Find where the given text appears and provide that cell's center as (X, Y) coordinate. 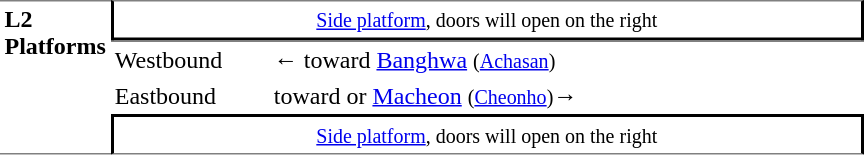
L2Platforms (55, 77)
← toward Banghwa (Achasan) (566, 59)
Westbound (190, 59)
Eastbound (190, 96)
toward or Macheon (Cheonho)→ (566, 96)
